Identify which cell holds the provided text, then report its (x, y) central coordinate. 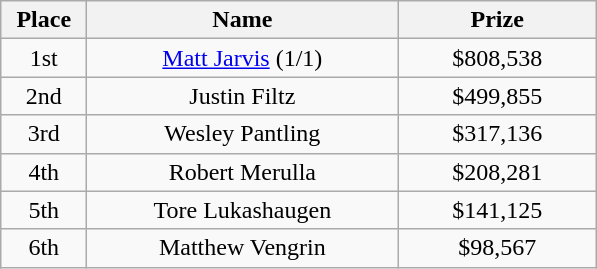
Place (44, 20)
Matt Jarvis (1/1) (242, 58)
4th (44, 172)
Tore Lukashaugen (242, 210)
1st (44, 58)
$208,281 (498, 172)
Prize (498, 20)
5th (44, 210)
Justin Filtz (242, 96)
$808,538 (498, 58)
$98,567 (498, 248)
Matthew Vengrin (242, 248)
Robert Merulla (242, 172)
Name (242, 20)
$141,125 (498, 210)
$499,855 (498, 96)
Wesley Pantling (242, 134)
3rd (44, 134)
6th (44, 248)
$317,136 (498, 134)
2nd (44, 96)
